For the text-containing cell, return its midpoint in (x, y) coordinate format. 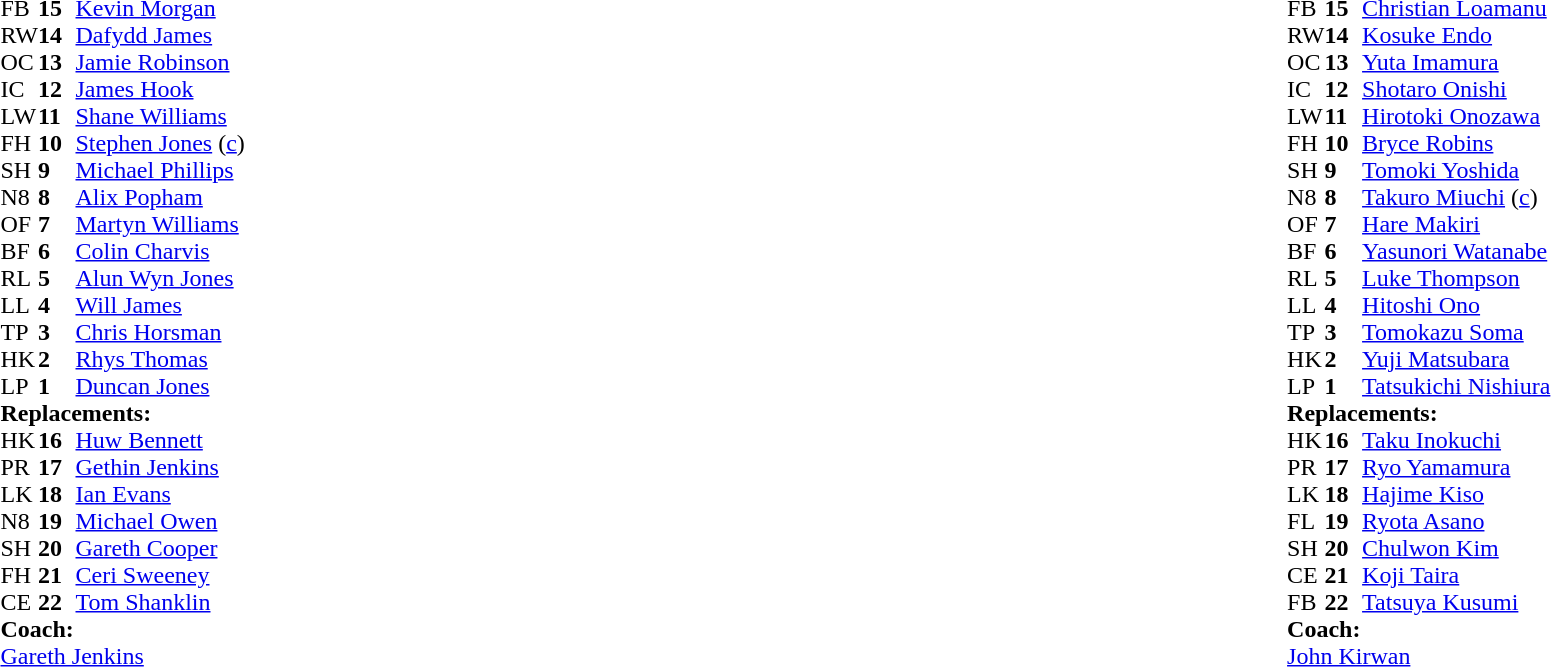
Alix Popham (160, 198)
Koji Taira (1456, 576)
Yuji Matsubara (1456, 360)
FB (1306, 602)
Hitoshi Ono (1456, 306)
Chris Horsman (160, 332)
Hirotoki Onozawa (1456, 116)
Tomokazu Soma (1456, 332)
Chulwon Kim (1456, 548)
Tom Shanklin (160, 602)
Colin Charvis (160, 252)
Yasunori Watanabe (1456, 252)
Tomoki Yoshida (1456, 170)
Alun Wyn Jones (160, 278)
Gethin Jenkins (160, 468)
Ian Evans (160, 494)
James Hook (160, 90)
FL (1306, 522)
Martyn Williams (160, 224)
Duncan Jones (160, 386)
Hajime Kiso (1456, 494)
Ryota Asano (1456, 522)
Bryce Robins (1456, 144)
Ceri Sweeney (160, 576)
Hare Makiri (1456, 224)
Jamie Robinson (160, 62)
Tatsukichi Nishiura (1456, 386)
Dafydd James (160, 36)
Takuro Miuchi (c) (1456, 198)
Shane Williams (160, 116)
Stephen Jones (c) (160, 144)
Tatsuya Kusumi (1456, 602)
Michael Owen (160, 522)
Kosuke Endo (1456, 36)
Huw Bennett (160, 440)
Michael Phillips (160, 170)
Will James (160, 306)
Gareth Cooper (160, 548)
Shotaro Onishi (1456, 90)
Rhys Thomas (160, 360)
Luke Thompson (1456, 278)
Taku Inokuchi (1456, 440)
Ryo Yamamura (1456, 468)
Yuta Imamura (1456, 62)
